Provide the [X, Y] coordinate of the cell's center where the given text is located.  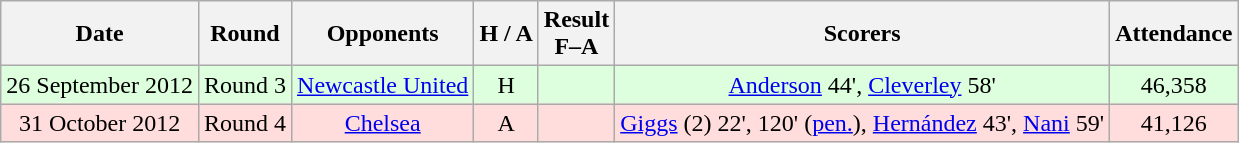
Round 4 [244, 123]
Date [100, 34]
41,126 [1174, 123]
H / A [506, 34]
Giggs (2) 22', 120' (pen.), Hernández 43', Nani 59' [862, 123]
Newcastle United [383, 85]
Round 3 [244, 85]
H [506, 85]
26 September 2012 [100, 85]
ResultF–A [576, 34]
A [506, 123]
Chelsea [383, 123]
Attendance [1174, 34]
46,358 [1174, 85]
Scorers [862, 34]
Opponents [383, 34]
Round [244, 34]
31 October 2012 [100, 123]
Anderson 44', Cleverley 58' [862, 85]
